Pinpoint the cell where the given text exists, returning its [X, Y] midpoint coordinate. 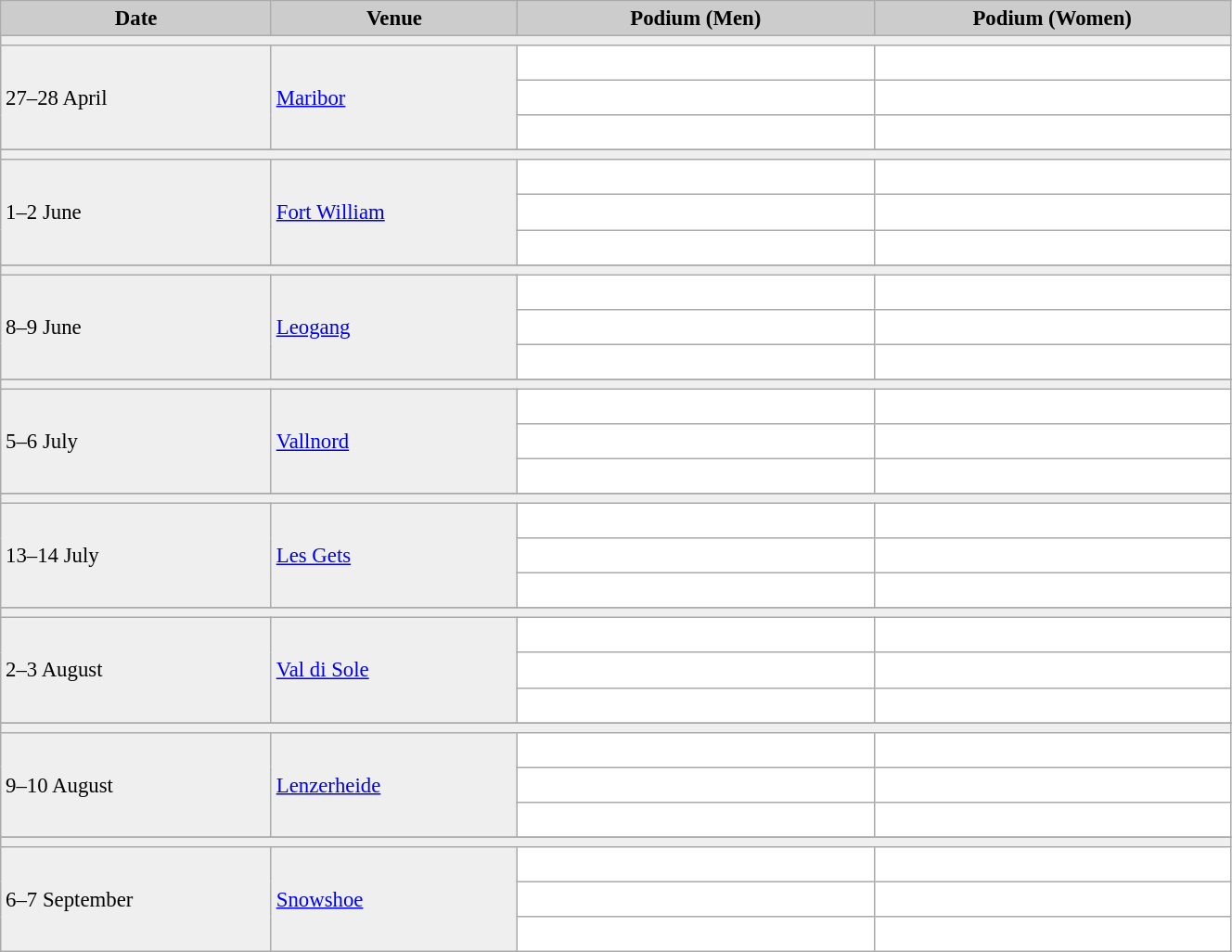
1–2 June [136, 212]
6–7 September [136, 900]
Vallnord [393, 442]
Lenzerheide [393, 785]
Venue [393, 19]
Les Gets [393, 557]
Podium (Men) [696, 19]
5–6 July [136, 442]
Val di Sole [393, 670]
Date [136, 19]
Maribor [393, 98]
Snowshoe [393, 900]
13–14 July [136, 557]
27–28 April [136, 98]
8–9 June [136, 327]
Fort William [393, 212]
2–3 August [136, 670]
9–10 August [136, 785]
Podium (Women) [1052, 19]
Leogang [393, 327]
